Pinpoint the cell where the given text exists, returning its [X, Y] midpoint coordinate. 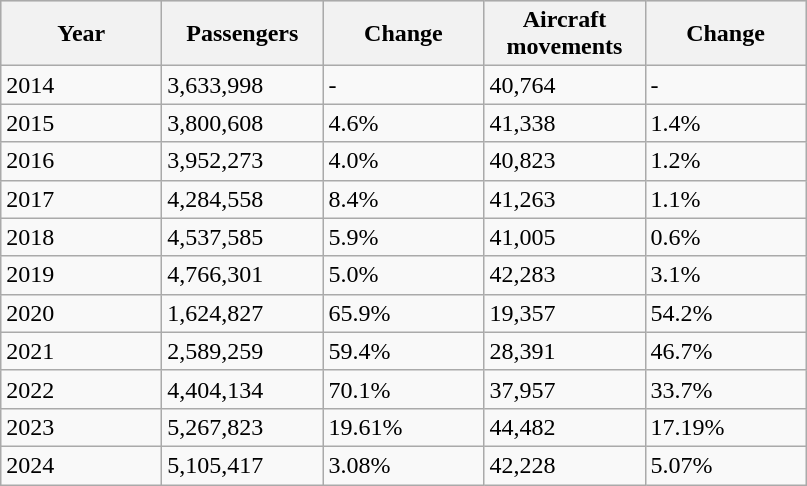
19.61% [404, 427]
33.7% [726, 389]
4.0% [404, 161]
1.4% [726, 123]
5.0% [404, 275]
2022 [82, 389]
0.6% [726, 237]
41,005 [564, 237]
Aircraft movements [564, 34]
65.9% [404, 313]
41,338 [564, 123]
2023 [82, 427]
2021 [82, 351]
42,228 [564, 465]
28,391 [564, 351]
Passengers [242, 34]
8.4% [404, 199]
54.2% [726, 313]
2014 [82, 85]
3.08% [404, 465]
5.9% [404, 237]
2019 [82, 275]
19,357 [564, 313]
1.2% [726, 161]
37,957 [564, 389]
3,952,273 [242, 161]
70.1% [404, 389]
42,283 [564, 275]
40,764 [564, 85]
4,404,134 [242, 389]
1,624,827 [242, 313]
5,267,823 [242, 427]
2016 [82, 161]
2018 [82, 237]
2020 [82, 313]
Year [82, 34]
3.1% [726, 275]
5,105,417 [242, 465]
4,537,585 [242, 237]
4,284,558 [242, 199]
3,800,608 [242, 123]
2015 [82, 123]
3,633,998 [242, 85]
2,589,259 [242, 351]
4.6% [404, 123]
2024 [82, 465]
5.07% [726, 465]
2017 [82, 199]
46.7% [726, 351]
1.1% [726, 199]
40,823 [564, 161]
17.19% [726, 427]
41,263 [564, 199]
4,766,301 [242, 275]
59.4% [404, 351]
44,482 [564, 427]
